Scan for the cell matching the given text and deliver its [X, Y] coordinate at center. 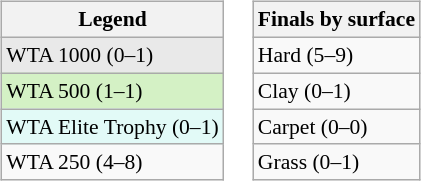
Hard (5–9) [336, 55]
WTA 1000 (0–1) [112, 55]
Grass (0–1) [336, 162]
Clay (0–1) [336, 91]
WTA Elite Trophy (0–1) [112, 127]
WTA 500 (1–1) [112, 91]
Legend [112, 20]
Carpet (0–0) [336, 127]
Finals by surface [336, 20]
WTA 250 (4–8) [112, 162]
